Pinpoint the cell where the given text exists, returning its [X, Y] midpoint coordinate. 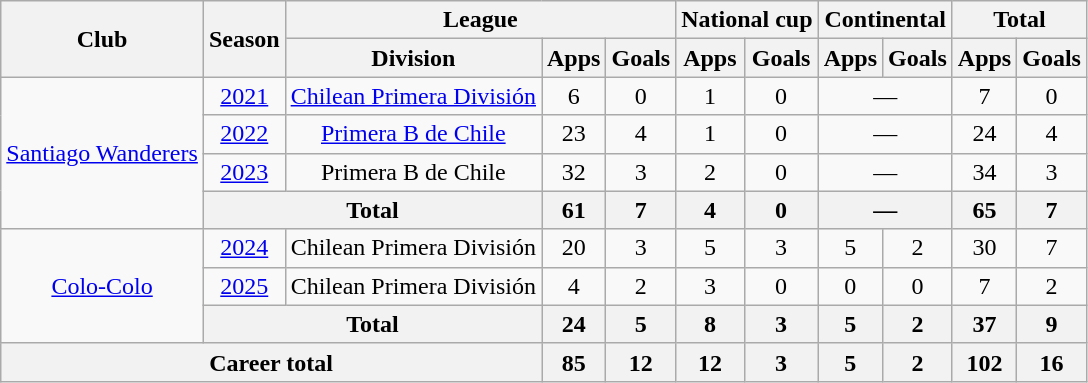
Colo-Colo [102, 286]
65 [984, 210]
9 [1052, 324]
2023 [244, 172]
2022 [244, 134]
34 [984, 172]
102 [984, 362]
National cup [747, 20]
Santiago Wanderers [102, 153]
2025 [244, 286]
37 [984, 324]
2024 [244, 248]
Continental [885, 20]
85 [574, 362]
61 [574, 210]
16 [1052, 362]
Season [244, 39]
20 [574, 248]
Club [102, 39]
2021 [244, 96]
Career total [272, 362]
League [480, 20]
23 [574, 134]
8 [710, 324]
6 [574, 96]
Division [413, 58]
30 [984, 248]
32 [574, 172]
